Return [X, Y] of the center of cell containing provided text 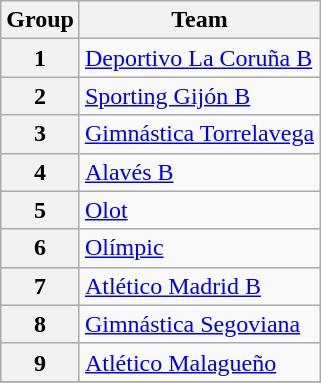
Group [40, 20]
Gimnástica Torrelavega [199, 134]
Atlético Madrid B [199, 286]
Olot [199, 210]
5 [40, 210]
1 [40, 58]
Olímpic [199, 248]
9 [40, 362]
Alavés B [199, 172]
2 [40, 96]
8 [40, 324]
6 [40, 248]
Team [199, 20]
3 [40, 134]
7 [40, 286]
Gimnástica Segoviana [199, 324]
Sporting Gijón B [199, 96]
4 [40, 172]
Atlético Malagueño [199, 362]
Deportivo La Coruña B [199, 58]
